Determine the (X, Y) coordinate at the center of the cell enclosing the given text.  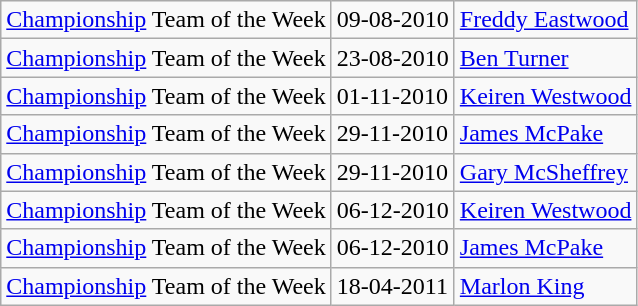
09-08-2010 (392, 20)
Ben Turner (546, 58)
Marlon King (546, 286)
23-08-2010 (392, 58)
Gary McSheffrey (546, 172)
18-04-2011 (392, 286)
Freddy Eastwood (546, 20)
01-11-2010 (392, 96)
